Provide the [x, y] coordinate of the cell's center where the given text is located.  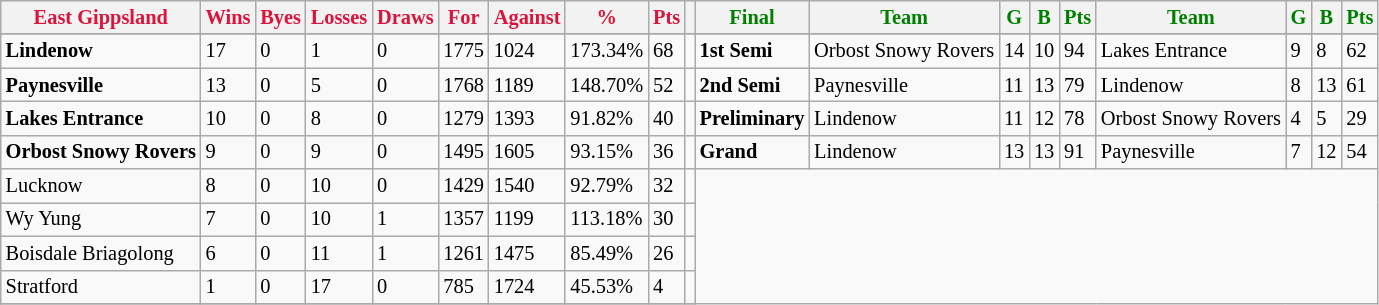
1279 [463, 118]
1775 [463, 51]
45.53% [606, 287]
1495 [463, 152]
61 [1360, 85]
Against [528, 17]
785 [463, 287]
14 [1014, 51]
Stratford [101, 287]
30 [666, 219]
62 [1360, 51]
Losses [339, 17]
36 [666, 152]
Boisdale Briagolong [101, 253]
68 [666, 51]
Preliminary [752, 118]
Draws [405, 17]
Final [752, 17]
6 [228, 253]
1393 [528, 118]
52 [666, 85]
1475 [528, 253]
85.49% [606, 253]
1st Semi [752, 51]
1261 [463, 253]
For [463, 17]
91 [1078, 152]
2nd Semi [752, 85]
79 [1078, 85]
1605 [528, 152]
Grand [752, 152]
40 [666, 118]
26 [666, 253]
1024 [528, 51]
78 [1078, 118]
29 [1360, 118]
Byes [280, 17]
East Gippsland [101, 17]
% [606, 17]
1357 [463, 219]
1429 [463, 186]
91.82% [606, 118]
1199 [528, 219]
93.15% [606, 152]
94 [1078, 51]
54 [1360, 152]
173.34% [606, 51]
1189 [528, 85]
1768 [463, 85]
92.79% [606, 186]
148.70% [606, 85]
113.18% [606, 219]
Wy Yung [101, 219]
1540 [528, 186]
32 [666, 186]
1724 [528, 287]
Wins [228, 17]
Lucknow [101, 186]
